Output the [X, Y] coordinate of the center of the cell containing the given text.  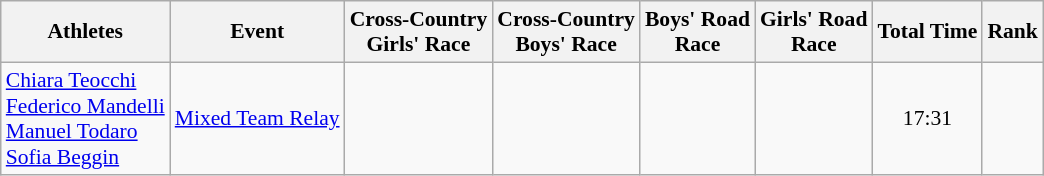
Cross-CountryBoys' Race [566, 32]
Total Time [927, 32]
Boys' RoadRace [698, 32]
Mixed Team Relay [258, 118]
17:31 [927, 118]
Athletes [86, 32]
Event [258, 32]
Chiara TeocchiFederico MandelliManuel TodaroSofia Beggin [86, 118]
Rank [1012, 32]
Cross-CountryGirls' Race [419, 32]
Girls' RoadRace [814, 32]
